Provide the (X, Y) coordinate of the cell's center where the given text is located.  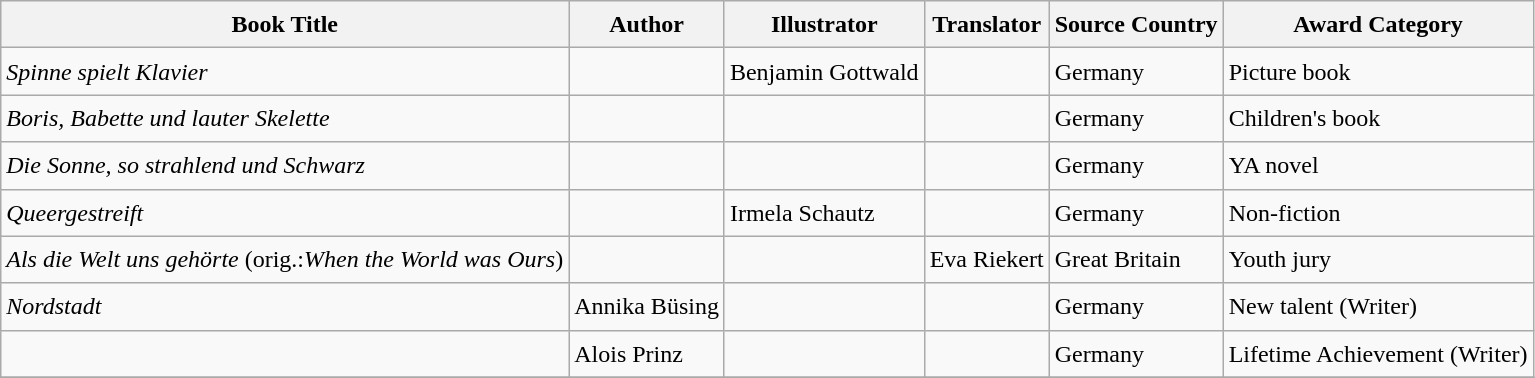
Translator (986, 24)
Author (647, 24)
Annika Büsing (647, 306)
Non-fiction (1378, 212)
Spinne spielt Klavier (285, 72)
Queergestreift (285, 212)
Illustrator (824, 24)
Irmela Schautz (824, 212)
Alois Prinz (647, 354)
YA novel (1378, 166)
Nordstadt (285, 306)
Eva Riekert (986, 260)
Award Category (1378, 24)
Boris, Babette und lauter Skelette (285, 118)
Book Title (285, 24)
Lifetime Achievement (Writer) (1378, 354)
Picture book (1378, 72)
New talent (Writer) (1378, 306)
Great Britain (1136, 260)
Benjamin Gottwald (824, 72)
Source Country (1136, 24)
Als die Welt uns gehörte (orig.:When the World was Ours) (285, 260)
Children's book (1378, 118)
Youth jury (1378, 260)
Die Sonne, so strahlend und Schwarz (285, 166)
